Detect which cell encompasses the target text, then output its [x, y] center coordinate. 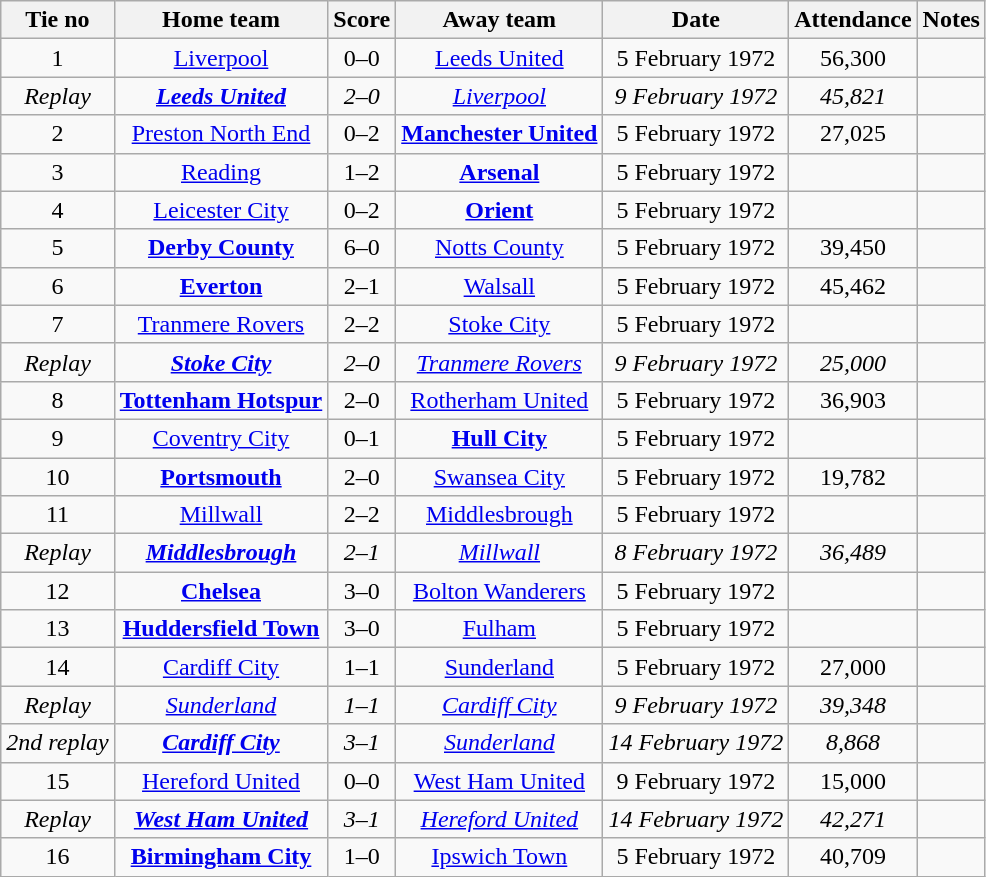
Notes [951, 20]
15,000 [853, 781]
Score [362, 20]
36,903 [853, 400]
Derby County [221, 248]
2 [58, 134]
Arsenal [500, 172]
2nd replay [58, 743]
25,000 [853, 362]
0–1 [362, 438]
7 [58, 324]
Coventry City [221, 438]
8,868 [853, 743]
Tottenham Hotspur [221, 400]
45,821 [853, 96]
Hull City [500, 438]
27,000 [853, 667]
Attendance [853, 20]
9 [58, 438]
Huddersfield Town [221, 629]
Manchester United [500, 134]
Ipswich Town [500, 857]
1–0 [362, 857]
Birmingham City [221, 857]
Portsmouth [221, 477]
Notts County [500, 248]
Orient [500, 210]
8 February 1972 [696, 553]
39,450 [853, 248]
13 [58, 629]
Home team [221, 20]
5 [58, 248]
6–0 [362, 248]
12 [58, 591]
Fulham [500, 629]
Date [696, 20]
Rotherham United [500, 400]
36,489 [853, 553]
3 [58, 172]
Everton [221, 286]
1–2 [362, 172]
4 [58, 210]
42,271 [853, 819]
45,462 [853, 286]
Bolton Wanderers [500, 591]
39,348 [853, 705]
14 [58, 667]
10 [58, 477]
Chelsea [221, 591]
11 [58, 515]
1 [58, 58]
Leicester City [221, 210]
Away team [500, 20]
Swansea City [500, 477]
15 [58, 781]
Preston North End [221, 134]
Tie no [58, 20]
56,300 [853, 58]
8 [58, 400]
40,709 [853, 857]
Reading [221, 172]
6 [58, 286]
27,025 [853, 134]
Walsall [500, 286]
16 [58, 857]
19,782 [853, 477]
